Return the [x, y] coordinate for the center point of the cell that contains the specified text.  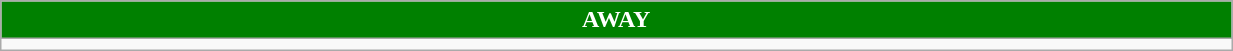
AWAY [616, 20]
